Return [X, Y] of the center of cell containing provided text 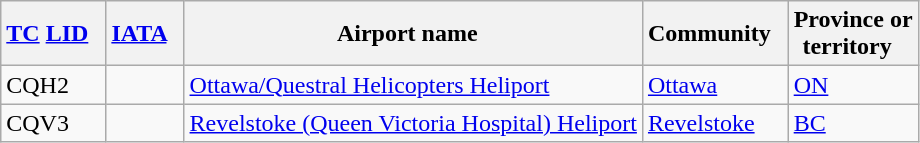
TC LID [54, 34]
Ottawa/Questral Helicopters Heliport [413, 85]
BC [853, 123]
CQH2 [54, 85]
ON [853, 85]
Ottawa [715, 85]
CQV3 [54, 123]
Airport name [413, 34]
Community [715, 34]
Revelstoke [715, 123]
Province orterritory [853, 34]
IATA [145, 34]
Revelstoke (Queen Victoria Hospital) Heliport [413, 123]
